Detect which cell encompasses the target text, then output its (x, y) center coordinate. 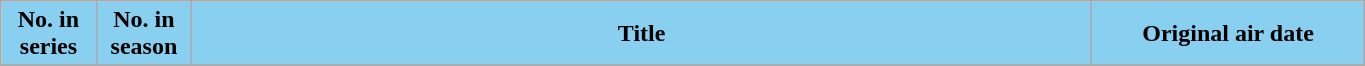
Title (642, 34)
No. inseason (144, 34)
No. inseries (48, 34)
Original air date (1228, 34)
